Identify which cell holds the provided text, then report its (x, y) central coordinate. 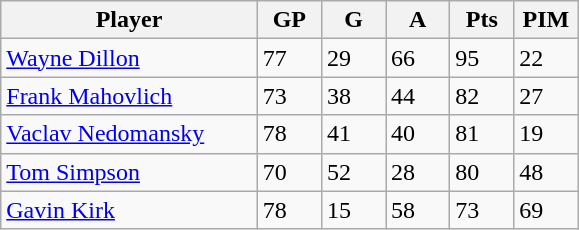
48 (546, 172)
Pts (482, 20)
Wayne Dillon (130, 58)
80 (482, 172)
66 (418, 58)
Frank Mahovlich (130, 96)
44 (418, 96)
Tom Simpson (130, 172)
Gavin Kirk (130, 210)
GP (289, 20)
58 (418, 210)
Player (130, 20)
15 (353, 210)
52 (353, 172)
77 (289, 58)
70 (289, 172)
28 (418, 172)
19 (546, 134)
Vaclav Nedomansky (130, 134)
69 (546, 210)
PIM (546, 20)
A (418, 20)
81 (482, 134)
41 (353, 134)
40 (418, 134)
27 (546, 96)
82 (482, 96)
38 (353, 96)
29 (353, 58)
22 (546, 58)
95 (482, 58)
G (353, 20)
